Detect which cell encompasses the target text, then output its (x, y) center coordinate. 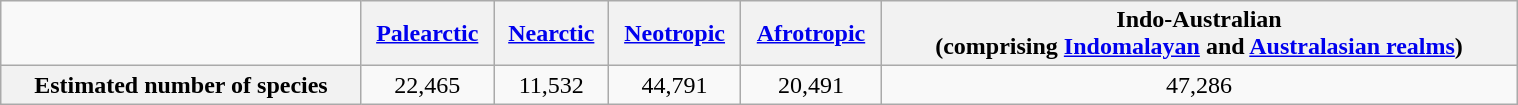
Palearctic (426, 34)
Estimated number of species (180, 85)
Indo-Australian(comprising Indomalayan and Australasian realms) (1198, 34)
47,286 (1198, 85)
Afrotropic (812, 34)
Neotropic (675, 34)
44,791 (675, 85)
20,491 (812, 85)
Nearctic (552, 34)
11,532 (552, 85)
22,465 (426, 85)
